Locate the cell with the specified text and output its [x, y] center coordinate. 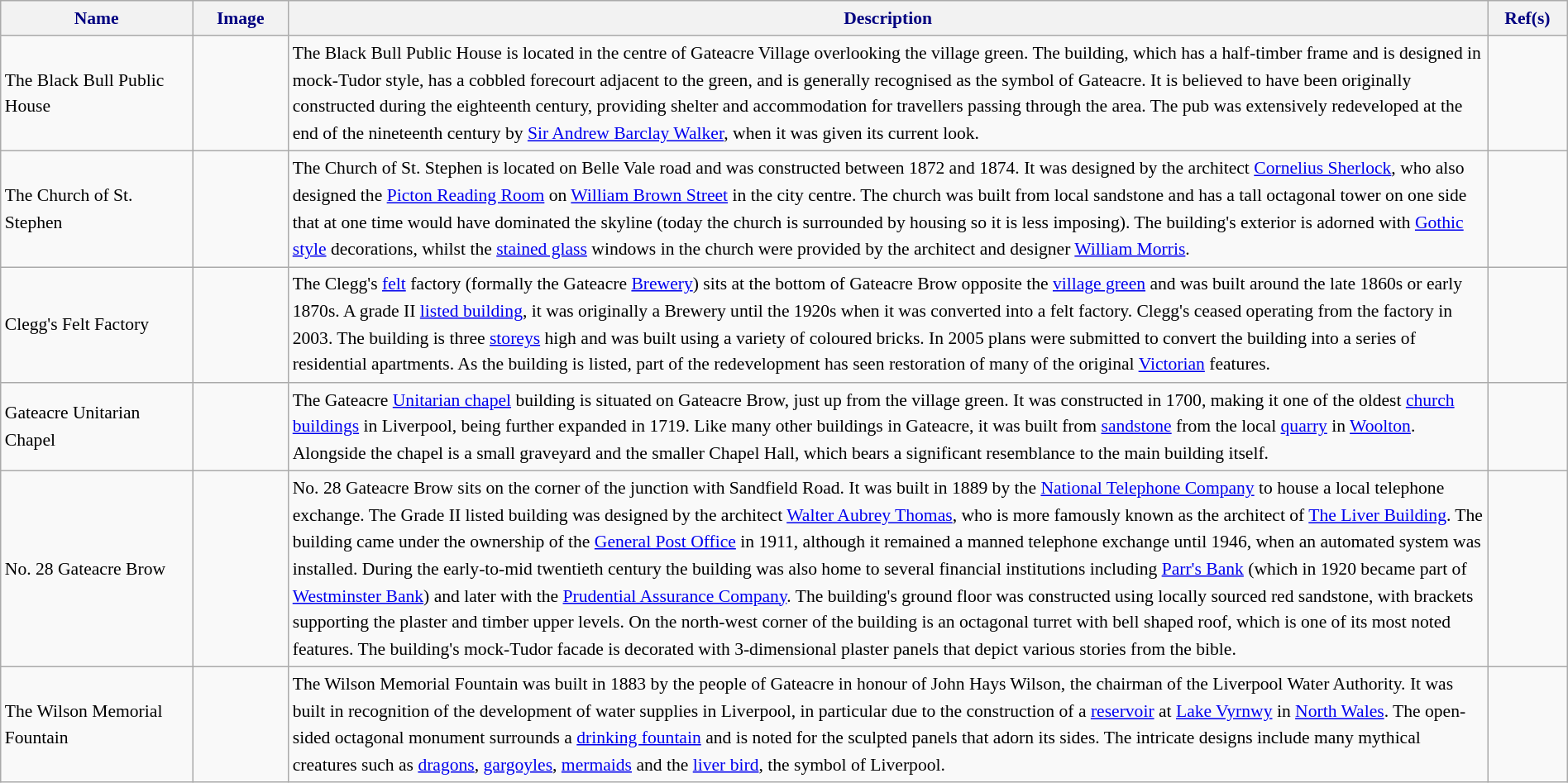
Gateacre Unitarian Chapel [97, 427]
The Wilson Memorial Fountain [97, 725]
Name [97, 18]
Clegg's Felt Factory [97, 325]
Description [888, 18]
Image [241, 18]
The Church of St. Stephen [97, 209]
The Black Bull Public House [97, 94]
No. 28 Gateacre Brow [97, 569]
Ref(s) [1528, 18]
